From the cell containing the given text, extract its center point as (x, y) coordinate. 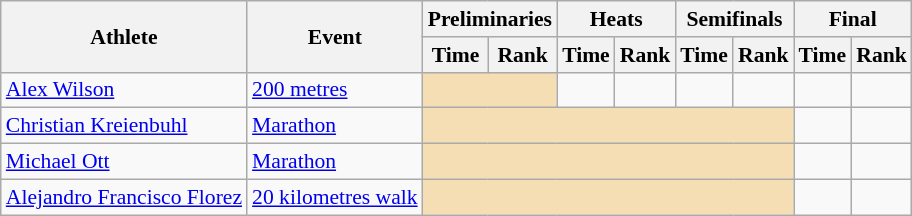
Alejandro Francisco Florez (124, 197)
Heats (616, 19)
200 metres (335, 90)
Alex Wilson (124, 90)
Christian Kreienbuhl (124, 126)
Final (853, 19)
Michael Ott (124, 162)
20 kilometres walk (335, 197)
Event (335, 36)
Semifinals (734, 19)
Athlete (124, 36)
Preliminaries (490, 19)
